Output the (x, y) coordinate of the center of the cell containing the given text.  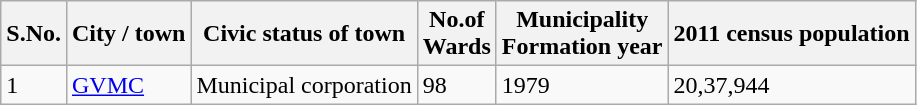
2011 census population (792, 34)
1979 (582, 85)
GVMC (128, 85)
98 (456, 85)
MunicipalityFormation year (582, 34)
1 (34, 85)
20,37,944 (792, 85)
S.No. (34, 34)
Municipal corporation (304, 85)
City / town (128, 34)
No.ofWards (456, 34)
Civic status of town (304, 34)
